Scan for the cell matching the given text and deliver its [x, y] coordinate at center. 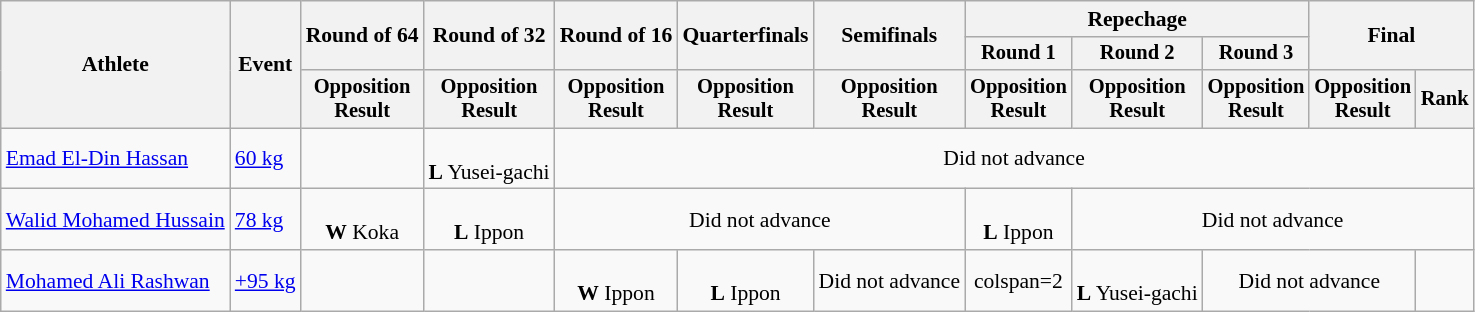
Repechage [1137, 19]
60 kg [266, 158]
Round of 64 [362, 36]
Semifinals [889, 36]
78 kg [266, 220]
Round 2 [1138, 54]
Event [266, 64]
Athlete [116, 64]
Round of 32 [490, 36]
Mohamed Ali Rashwan [116, 280]
Round of 16 [616, 36]
Quarterfinals [745, 36]
Round 1 [1018, 54]
Final [1391, 36]
+95 kg [266, 280]
W Ippon [616, 280]
Walid Mohamed Hussain [116, 220]
Rank [1445, 99]
W Koka [362, 220]
Round 3 [1256, 54]
Emad El-Din Hassan [116, 158]
colspan=2 [1018, 280]
